Determine the (X, Y) coordinate at the center of the cell enclosing the given text.  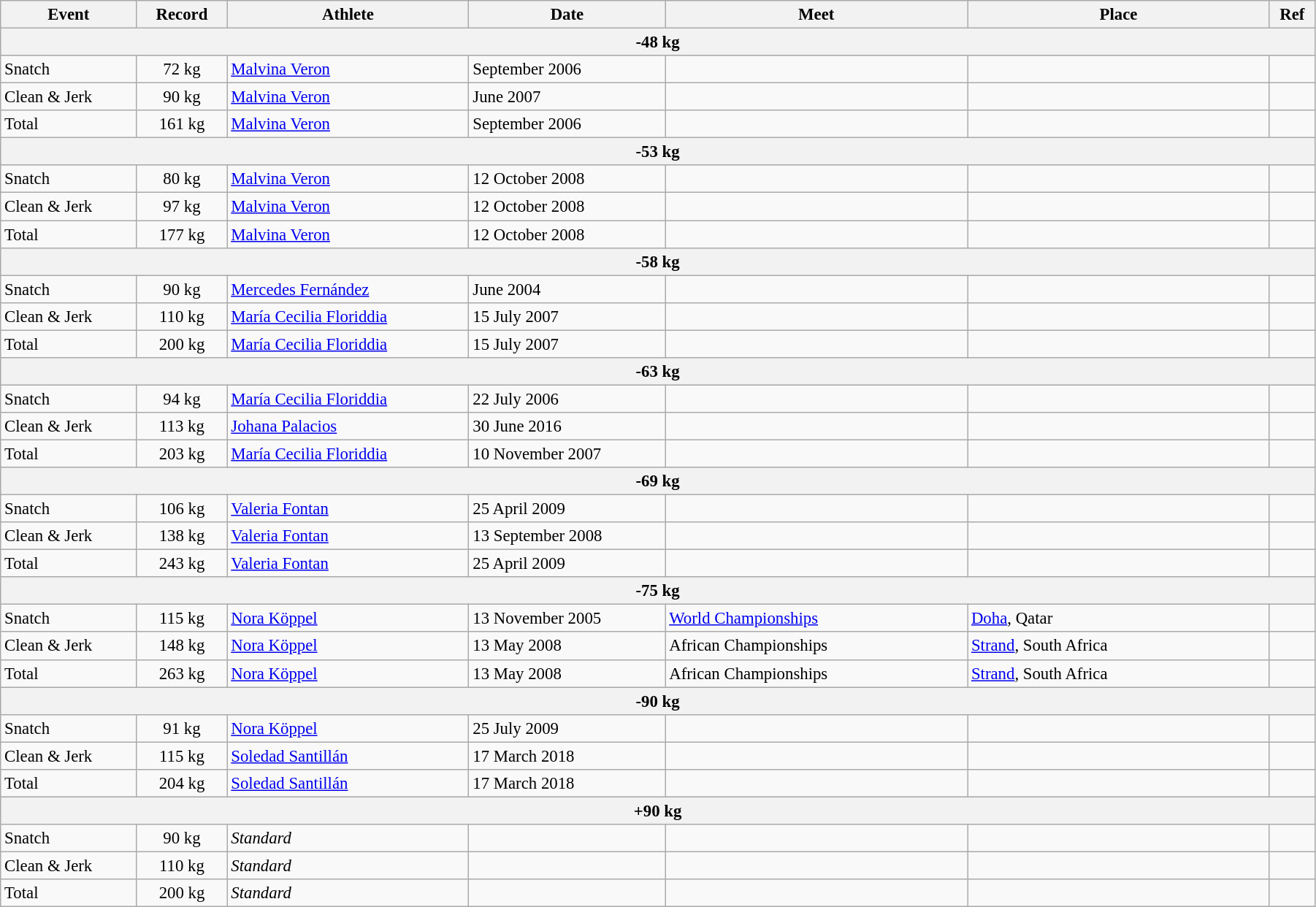
Date (567, 15)
13 November 2005 (567, 619)
-75 kg (658, 591)
22 July 2006 (567, 399)
177 kg (182, 234)
-63 kg (658, 372)
263 kg (182, 673)
80 kg (182, 179)
138 kg (182, 536)
Ref (1292, 15)
97 kg (182, 207)
Meet (816, 15)
91 kg (182, 728)
June 2004 (567, 289)
Mercedes Fernández (348, 289)
-58 kg (658, 261)
Athlete (348, 15)
25 July 2009 (567, 728)
204 kg (182, 784)
-90 kg (658, 701)
World Championships (816, 619)
113 kg (182, 426)
Event (69, 15)
30 June 2016 (567, 426)
161 kg (182, 124)
72 kg (182, 69)
Doha, Qatar (1119, 619)
13 September 2008 (567, 536)
-48 kg (658, 42)
10 November 2007 (567, 453)
148 kg (182, 646)
Place (1119, 15)
+90 kg (658, 811)
-69 kg (658, 481)
Record (182, 15)
94 kg (182, 399)
243 kg (182, 564)
203 kg (182, 453)
June 2007 (567, 97)
106 kg (182, 509)
-53 kg (658, 152)
Johana Palacios (348, 426)
